Extract the [X, Y] coordinate from the center of the cell holding the provided text.  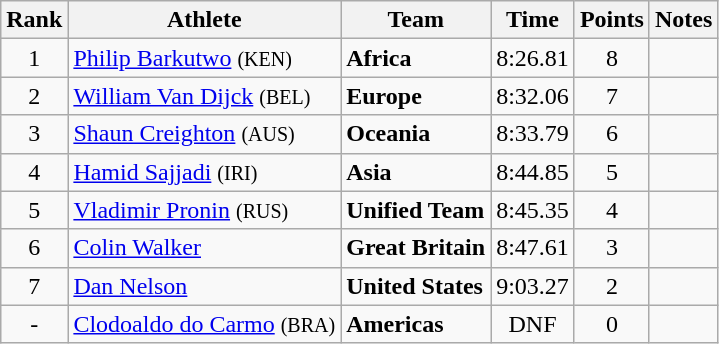
Americas [416, 324]
Hamid Sajjadi (IRI) [204, 172]
8:32.06 [533, 96]
9:03.27 [533, 286]
1 [34, 58]
Unified Team [416, 210]
William Van Dijck (BEL) [204, 96]
Africa [416, 58]
Vladimir Pronin (RUS) [204, 210]
8:45.35 [533, 210]
8:47.61 [533, 248]
Great Britain [416, 248]
8:33.79 [533, 134]
Asia [416, 172]
Points [612, 20]
Rank [34, 20]
8:26.81 [533, 58]
Oceania [416, 134]
Colin Walker [204, 248]
Europe [416, 96]
0 [612, 324]
8:44.85 [533, 172]
Team [416, 20]
Notes [683, 20]
Shaun Creighton (AUS) [204, 134]
DNF [533, 324]
United States [416, 286]
Time [533, 20]
Philip Barkutwo (KEN) [204, 58]
- [34, 324]
Clodoaldo do Carmo (BRA) [204, 324]
Athlete [204, 20]
8 [612, 58]
Dan Nelson [204, 286]
